Provide the (x, y) coordinate of the cell's center where the given text is located.  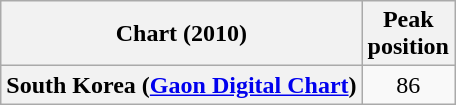
Chart (2010) (182, 34)
South Korea (Gaon Digital Chart) (182, 85)
86 (408, 85)
Peakposition (408, 34)
